Scan for the cell matching the given text and deliver its (x, y) coordinate at center. 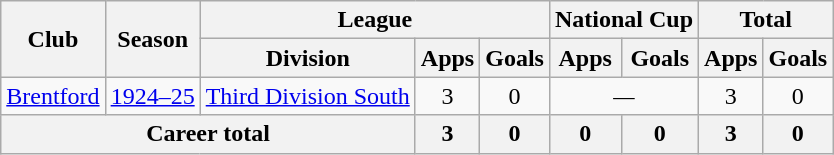
1924–25 (152, 96)
National Cup (624, 20)
Club (53, 39)
Division (308, 58)
Brentford (53, 96)
Total (766, 20)
Career total (208, 134)
League (374, 20)
— (624, 96)
Season (152, 39)
Third Division South (308, 96)
